Scan for the cell matching the given text and deliver its (X, Y) coordinate at center. 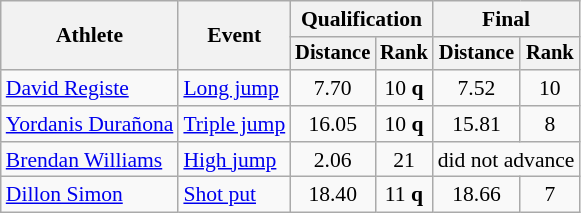
Qualification (361, 19)
8 (550, 124)
did not advance (506, 160)
11 q (404, 195)
Yordanis Durañona (90, 124)
7 (550, 195)
7.70 (332, 88)
18.40 (332, 195)
David Registe (90, 88)
16.05 (332, 124)
Event (234, 36)
Long jump (234, 88)
Shot put (234, 195)
High jump (234, 160)
7.52 (476, 88)
Dillon Simon (90, 195)
Brendan Williams (90, 160)
2.06 (332, 160)
18.66 (476, 195)
10 (550, 88)
21 (404, 160)
Triple jump (234, 124)
Athlete (90, 36)
Final (506, 19)
15.81 (476, 124)
